Determine the [X, Y] coordinate at the center of the cell enclosing the given text.  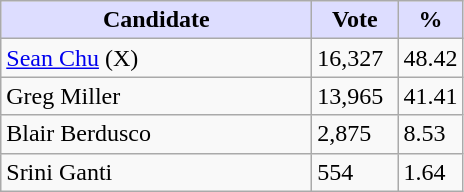
2,875 [355, 134]
Blair Berdusco [156, 134]
8.53 [430, 134]
48.42 [430, 58]
41.41 [430, 96]
1.64 [430, 172]
554 [355, 172]
Candidate [156, 20]
Vote [355, 20]
13,965 [355, 96]
Sean Chu (X) [156, 58]
% [430, 20]
16,327 [355, 58]
Greg Miller [156, 96]
Srini Ganti [156, 172]
